Find where the given text appears and provide that cell's center as (X, Y) coordinate. 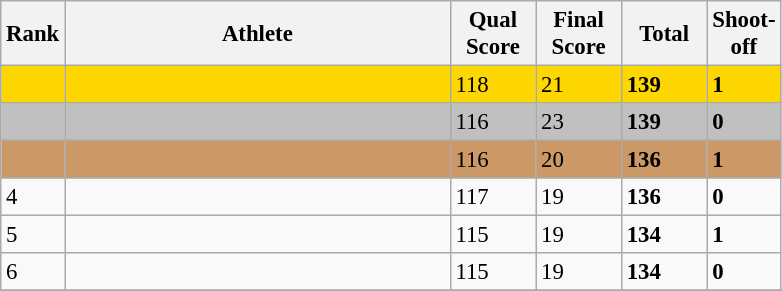
134 (664, 235)
Rank (33, 34)
115 (493, 235)
Qual Score (493, 34)
5 (33, 235)
23 (579, 122)
Shoot-off (744, 34)
117 (493, 197)
Total (664, 34)
118 (493, 85)
Final Score (579, 34)
20 (579, 160)
21 (579, 85)
4 (33, 197)
Athlete (258, 34)
